Return (X, Y) of the center of cell containing provided text 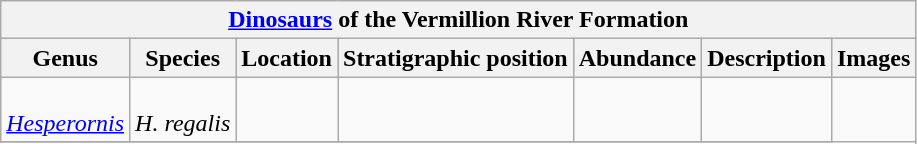
Species (183, 58)
Abundance (637, 58)
Description (767, 58)
Images (873, 58)
Hesperornis (66, 110)
Dinosaurs of the Vermillion River Formation (458, 20)
Stratigraphic position (456, 58)
Genus (66, 58)
Location (287, 58)
H. regalis (183, 110)
